Determine the [x, y] coordinate at the center of the cell enclosing the given text.  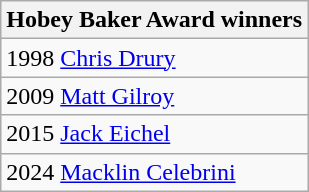
Hobey Baker Award winners [154, 20]
1998 Chris Drury [154, 58]
2009 Matt Gilroy [154, 96]
2015 Jack Eichel [154, 134]
2024 Macklin Celebrini [154, 172]
